Locate the cell with the specified text and output its (x, y) center coordinate. 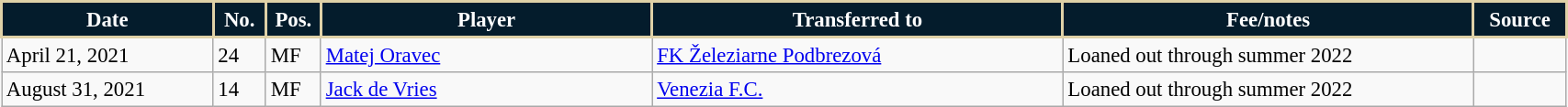
Jack de Vries (487, 90)
FK Železiarne Podbrezová (858, 55)
April 21, 2021 (108, 55)
14 (239, 90)
Source (1519, 20)
Player (487, 20)
No. (239, 20)
Date (108, 20)
Matej Oravec (487, 55)
Pos. (293, 20)
Fee/notes (1268, 20)
August 31, 2021 (108, 90)
24 (239, 55)
Venezia F.C. (858, 90)
Transferred to (858, 20)
